Scan for the cell matching the given text and deliver its [X, Y] coordinate at center. 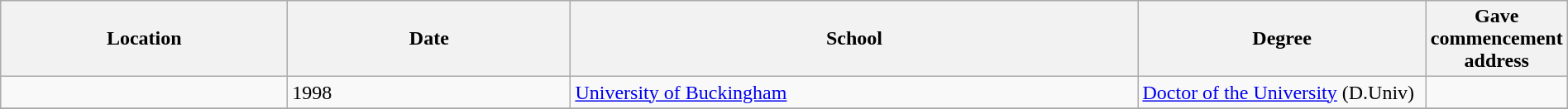
Degree [1282, 39]
University of Buckingham [854, 92]
Doctor of the University (D.Univ) [1282, 92]
1998 [429, 92]
Date [429, 39]
Gave commencement address [1497, 39]
School [854, 39]
Location [144, 39]
